Search for the cell housing the specified text and yield its [X, Y] center coordinate. 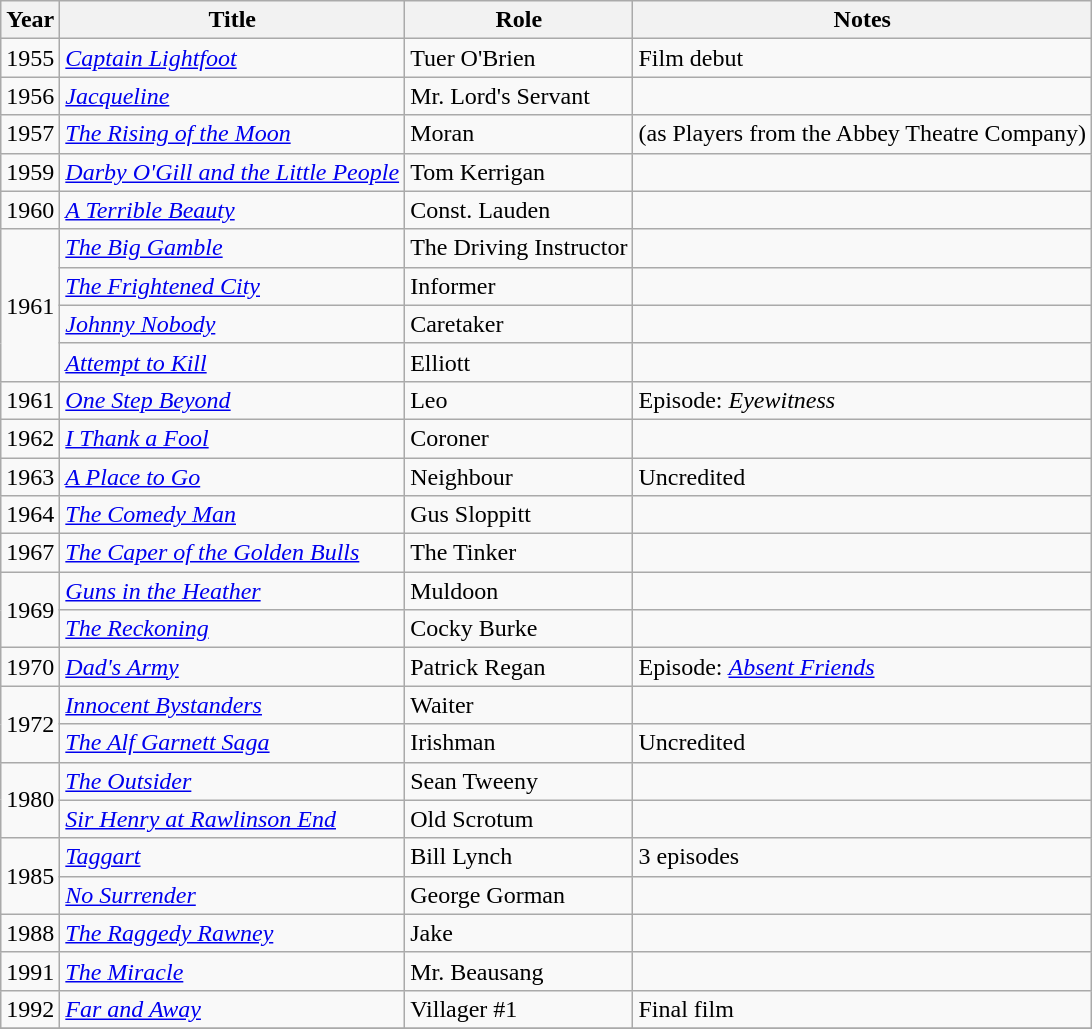
Guns in the Heather [232, 591]
Attempt to Kill [232, 362]
Role [519, 20]
The Frightened City [232, 286]
George Gorman [519, 895]
(as Players from the Abbey Theatre Company) [862, 134]
The Miracle [232, 971]
3 episodes [862, 857]
The Reckoning [232, 629]
1957 [30, 134]
Innocent Bystanders [232, 705]
No Surrender [232, 895]
Neighbour [519, 477]
Leo [519, 400]
Dad's Army [232, 667]
Taggart [232, 857]
1960 [30, 210]
1980 [30, 800]
Cocky Burke [519, 629]
The Alf Garnett Saga [232, 743]
Title [232, 20]
1969 [30, 610]
Film debut [862, 58]
Episode: Absent Friends [862, 667]
Gus Sloppitt [519, 515]
One Step Beyond [232, 400]
Patrick Regan [519, 667]
1992 [30, 1009]
The Rising of the Moon [232, 134]
Sir Henry at Rawlinson End [232, 819]
1972 [30, 724]
Final film [862, 1009]
1970 [30, 667]
Const. Lauden [519, 210]
1991 [30, 971]
Villager #1 [519, 1009]
A Place to Go [232, 477]
A Terrible Beauty [232, 210]
Notes [862, 20]
The Comedy Man [232, 515]
Year [30, 20]
Mr. Beausang [519, 971]
Tom Kerrigan [519, 172]
1964 [30, 515]
The Tinker [519, 553]
1985 [30, 876]
The Caper of the Golden Bulls [232, 553]
Muldoon [519, 591]
Informer [519, 286]
Caretaker [519, 324]
Darby O'Gill and the Little People [232, 172]
Episode: Eyewitness [862, 400]
Sean Tweeny [519, 781]
Jake [519, 933]
Mr. Lord's Servant [519, 96]
Elliott [519, 362]
The Outsider [232, 781]
Tuer O'Brien [519, 58]
Coroner [519, 438]
The Raggedy Rawney [232, 933]
1956 [30, 96]
1962 [30, 438]
Irishman [519, 743]
Waiter [519, 705]
Johnny Nobody [232, 324]
Bill Lynch [519, 857]
I Thank a Fool [232, 438]
1988 [30, 933]
The Driving Instructor [519, 248]
1967 [30, 553]
1955 [30, 58]
Old Scrotum [519, 819]
1959 [30, 172]
1963 [30, 477]
Jacqueline [232, 96]
Captain Lightfoot [232, 58]
Far and Away [232, 1009]
The Big Gamble [232, 248]
Moran [519, 134]
